Capture the cell that displays the provided text and extract its (x, y) central coordinate. 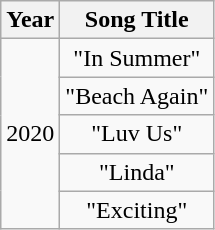
"Luv Us" (137, 134)
"Linda" (137, 172)
"Exciting" (137, 210)
"In Summer" (137, 58)
Year (30, 20)
"Beach Again" (137, 96)
Song Title (137, 20)
2020 (30, 134)
